From the cell containing the given text, extract its center point as (x, y) coordinate. 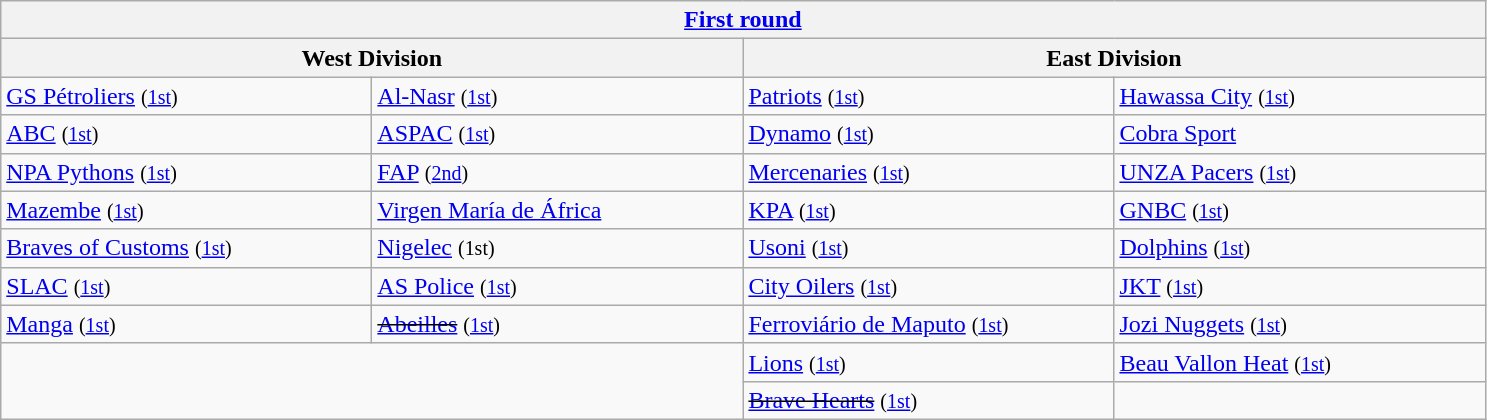
ASPAC (1st) (558, 134)
Mazembe (1st) (186, 210)
KPA (1st) (928, 210)
Dolphins (1st) (1300, 248)
NPA Pythons (1st) (186, 172)
Nigelec (1st) (558, 248)
Usoni (1st) (928, 248)
SLAC (1st) (186, 286)
Cobra Sport (1300, 134)
West Division (372, 58)
Hawassa City (1st) (1300, 96)
First round (743, 20)
Brave Hearts (1st) (928, 400)
FAP (2nd) (558, 172)
GNBC (1st) (1300, 210)
Virgen María de África (558, 210)
ABC (1st) (186, 134)
Mercenaries (1st) (928, 172)
Manga (1st) (186, 324)
City Oilers (1st) (928, 286)
Patriots (1st) (928, 96)
Ferroviário de Maputo (1st) (928, 324)
Beau Vallon Heat (1st) (1300, 362)
AS Police (1st) (558, 286)
GS Pétroliers (1st) (186, 96)
Dynamo (1st) (928, 134)
Jozi Nuggets (1st) (1300, 324)
Abeilles (1st) (558, 324)
Lions (1st) (928, 362)
Al-Nasr (1st) (558, 96)
JKT (1st) (1300, 286)
Braves of Customs (1st) (186, 248)
UNZA Pacers (1st) (1300, 172)
East Division (1114, 58)
